Determine the (x, y) coordinate at the center of the cell enclosing the given text.  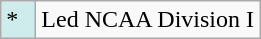
Led NCAA Division I (148, 20)
* (18, 20)
